Determine the [X, Y] coordinate at the center of the cell enclosing the given text.  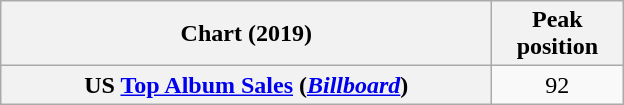
US Top Album Sales (Billboard) [246, 85]
92 [558, 85]
Chart (2019) [246, 34]
Peakposition [558, 34]
